Locate the cell with the specified text and output its (X, Y) center coordinate. 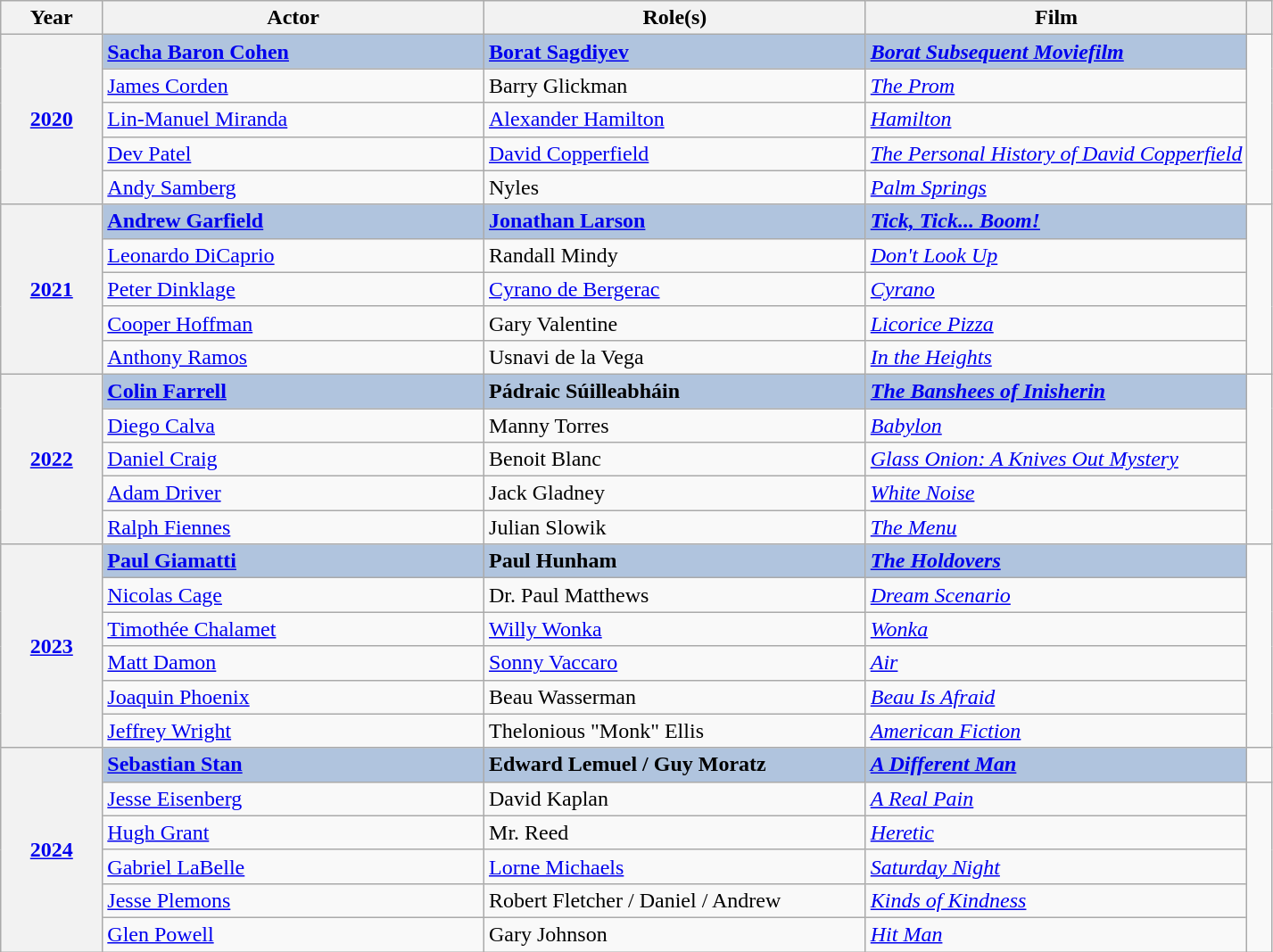
Matt Damon (293, 663)
Jack Gladney (675, 493)
Lorne Michaels (675, 866)
Anthony Ramos (293, 357)
Paul Hunham (675, 561)
Film (1056, 18)
Willy Wonka (675, 629)
Cyrano de Bergerac (675, 289)
Randall Mindy (675, 255)
Cooper Hoffman (293, 323)
The Banshees of Inisherin (1056, 391)
Pádraic Súilleabháin (675, 391)
Mr. Reed (675, 832)
The Personal History of David Copperfield (1056, 153)
Thelonious "Monk" Ellis (675, 731)
Dev Patel (293, 153)
Beau Is Afraid (1056, 697)
James Corden (293, 86)
Timothée Chalamet (293, 629)
Nicolas Cage (293, 595)
2021 (52, 289)
Glass Onion: A Knives Out Mystery (1056, 459)
Cyrano (1056, 289)
Jesse Eisenberg (293, 799)
Air (1056, 663)
Hit Man (1056, 934)
Gary Johnson (675, 934)
Benoit Blanc (675, 459)
Sacha Baron Cohen (293, 52)
Borat Sagdiyev (675, 52)
Jeffrey Wright (293, 731)
Gary Valentine (675, 323)
David Copperfield (675, 153)
Tick, Tick... Boom! (1056, 221)
Wonka (1056, 629)
Peter Dinklage (293, 289)
Manny Torres (675, 426)
In the Heights (1056, 357)
Role(s) (675, 18)
Robert Fletcher / Daniel / Andrew (675, 900)
Heretic (1056, 832)
Sonny Vaccaro (675, 663)
Borat Subsequent Moviefilm (1056, 52)
Usnavi de la Vega (675, 357)
Beau Wasserman (675, 697)
Year (52, 18)
Edward Lemuel / Guy Moratz (675, 765)
Jesse Plemons (293, 900)
Julian Slowik (675, 527)
Licorice Pizza (1056, 323)
Colin Farrell (293, 391)
Nyles (675, 187)
Hugh Grant (293, 832)
The Prom (1056, 86)
2023 (52, 646)
Adam Driver (293, 493)
American Fiction (1056, 731)
Babylon (1056, 426)
Hamilton (1056, 120)
2024 (52, 849)
Glen Powell (293, 934)
Actor (293, 18)
Joaquin Phoenix (293, 697)
Lin-Manuel Miranda (293, 120)
Saturday Night (1056, 866)
Dr. Paul Matthews (675, 595)
Dream Scenario (1056, 595)
Andy Samberg (293, 187)
A Real Pain (1056, 799)
The Menu (1056, 527)
Paul Giamatti (293, 561)
Sebastian Stan (293, 765)
Leonardo DiCaprio (293, 255)
David Kaplan (675, 799)
Andrew Garfield (293, 221)
Palm Springs (1056, 187)
Gabriel LaBelle (293, 866)
2020 (52, 120)
Alexander Hamilton (675, 120)
The Holdovers (1056, 561)
Jonathan Larson (675, 221)
White Noise (1056, 493)
Ralph Fiennes (293, 527)
2022 (52, 459)
Barry Glickman (675, 86)
Daniel Craig (293, 459)
A Different Man (1056, 765)
Don't Look Up (1056, 255)
Diego Calva (293, 426)
Kinds of Kindness (1056, 900)
